Search for the cell housing the specified text and yield its (x, y) center coordinate. 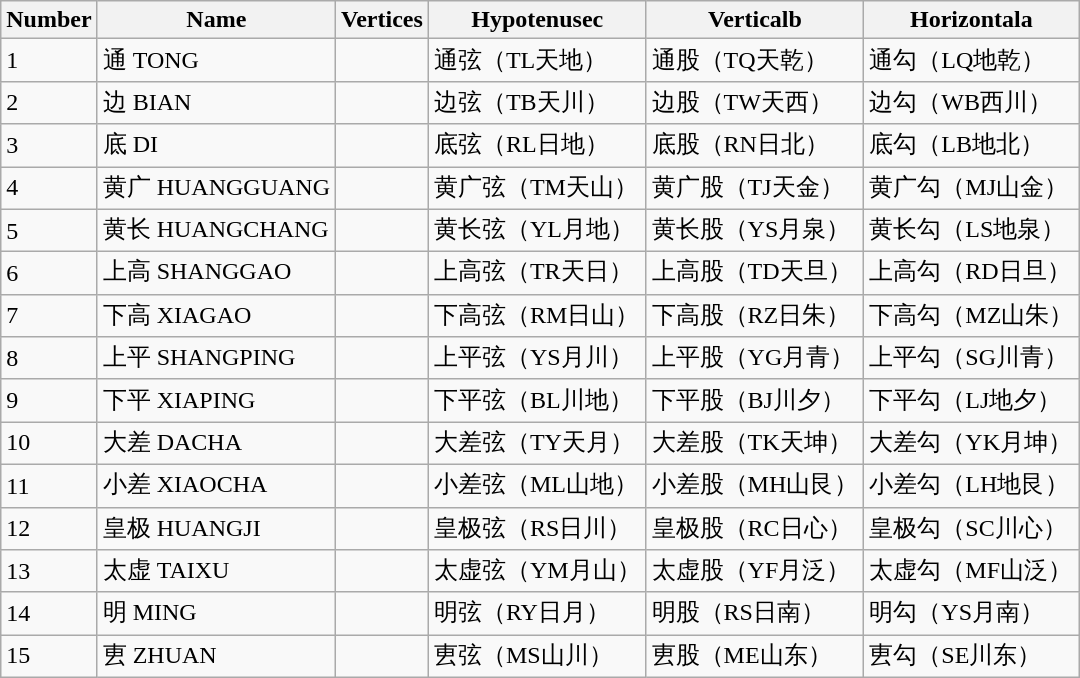
通股（TQ天乾） (755, 60)
下高 XIAGAO (216, 316)
叀弦（MS山川） (537, 656)
上高股（TD天旦） (755, 274)
太虚 TAIXU (216, 572)
大差弦（TY天月） (537, 444)
上高勾（RD日旦） (972, 274)
通弦（TL天地） (537, 60)
大差股（TK天坤） (755, 444)
明股（RS日南） (755, 614)
下高股（RZ日朱） (755, 316)
小差 XIAOCHA (216, 486)
太虚股（YF月泛） (755, 572)
黄长股（YS月泉） (755, 230)
下平勾（LJ地夕） (972, 400)
太虚勾（MF山泛） (972, 572)
小差弦（ML山地） (537, 486)
皇极弦（RS日川） (537, 528)
下高弦（RM日山） (537, 316)
黄长 HUANGCHANG (216, 230)
上高弦（TR天日） (537, 274)
Number (49, 20)
边勾（WB西川） (972, 102)
12 (49, 528)
大差 DACHA (216, 444)
2 (49, 102)
小差勾（LH地艮） (972, 486)
黄广勾（MJ山金） (972, 188)
底弦（RL日地） (537, 146)
叀 ZHUAN (216, 656)
叀勾（SE川东） (972, 656)
下平股（BJ川夕） (755, 400)
皇极勾（SC川心） (972, 528)
上平弦（YS月川） (537, 358)
明 MING (216, 614)
10 (49, 444)
底勾（LB地北） (972, 146)
黄广 HUANGGUANG (216, 188)
13 (49, 572)
3 (49, 146)
上平股（YG月青） (755, 358)
太虚弦（YM月山） (537, 572)
小差股（MH山艮） (755, 486)
皇极 HUANGJI (216, 528)
9 (49, 400)
边弦（TB天川） (537, 102)
黄广股（TJ天金） (755, 188)
8 (49, 358)
14 (49, 614)
通勾（LQ地乾） (972, 60)
7 (49, 316)
底股（RN日北） (755, 146)
下平弦（BL川地） (537, 400)
黄长勾（LS地泉） (972, 230)
通 TONG (216, 60)
边 BIAN (216, 102)
叀股（ME山东） (755, 656)
皇极股（RC日心） (755, 528)
6 (49, 274)
底 DI (216, 146)
上高 SHANGGAO (216, 274)
明弦（RY日月） (537, 614)
Vertices (382, 20)
4 (49, 188)
11 (49, 486)
明勾（YS月南） (972, 614)
Verticalb (755, 20)
1 (49, 60)
大差勾（YK月坤） (972, 444)
15 (49, 656)
5 (49, 230)
边股（TW天西） (755, 102)
下高勾（MZ山朱） (972, 316)
上平勾（SG川青） (972, 358)
黄广弦（TM天山） (537, 188)
上平 SHANGPING (216, 358)
黄长弦（YL月地） (537, 230)
下平 XIAPING (216, 400)
Hypotenusec (537, 20)
Name (216, 20)
Horizontala (972, 20)
